Find where the given text appears and provide that cell's center as [x, y] coordinate. 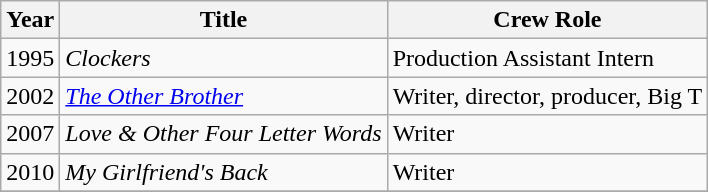
The Other Brother [224, 96]
2010 [30, 172]
Crew Role [548, 20]
Writer, director, producer, Big T [548, 96]
My Girlfriend's Back [224, 172]
Production Assistant Intern [548, 58]
Love & Other Four Letter Words [224, 134]
Title [224, 20]
2007 [30, 134]
2002 [30, 96]
Clockers [224, 58]
Year [30, 20]
1995 [30, 58]
